Output the [X, Y] coordinate of the center of the cell containing the given text.  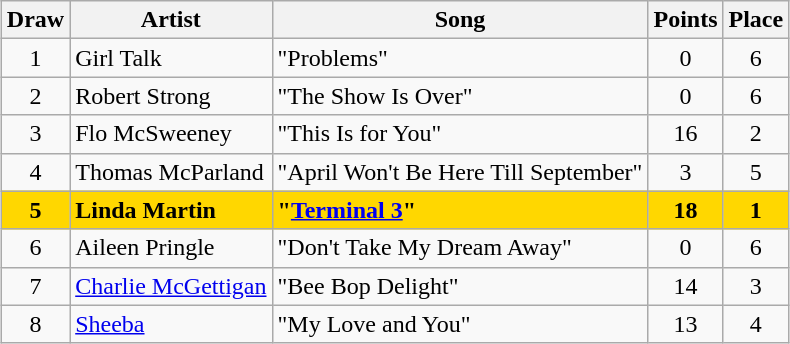
8 [35, 324]
16 [686, 134]
14 [686, 286]
Robert Strong [171, 96]
"Problems" [460, 58]
"This Is for You" [460, 134]
Draw [35, 20]
7 [35, 286]
"Don't Take My Dream Away" [460, 248]
Flo McSweeney [171, 134]
"The Show Is Over" [460, 96]
"Bee Bop Delight" [460, 286]
"April Won't Be Here Till September" [460, 172]
Song [460, 20]
Linda Martin [171, 210]
Points [686, 20]
Thomas McParland [171, 172]
13 [686, 324]
Girl Talk [171, 58]
Charlie McGettigan [171, 286]
Artist [171, 20]
18 [686, 210]
Sheeba [171, 324]
"My Love and You" [460, 324]
"Terminal 3" [460, 210]
Place [756, 20]
Aileen Pringle [171, 248]
